Extract the (X, Y) coordinate from the center of the cell holding the provided text.  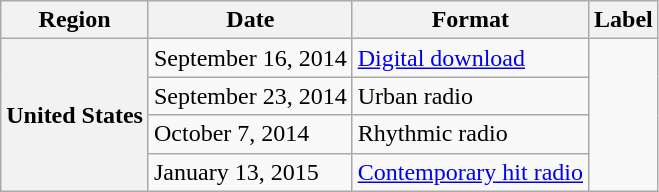
Region (75, 20)
Date (250, 20)
Rhythmic radio (470, 134)
September 16, 2014 (250, 58)
Contemporary hit radio (470, 172)
September 23, 2014 (250, 96)
United States (75, 115)
Label (624, 20)
Urban radio (470, 96)
October 7, 2014 (250, 134)
Format (470, 20)
Digital download (470, 58)
January 13, 2015 (250, 172)
